Find where the given text appears and provide that cell's center as (X, Y) coordinate. 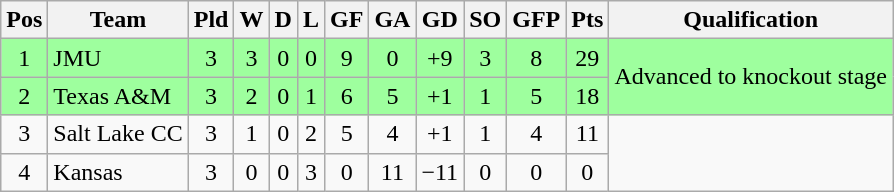
Qualification (751, 20)
Pos (24, 20)
+9 (440, 58)
9 (346, 58)
W (252, 20)
GA (392, 20)
D (283, 20)
Salt Lake CC (118, 134)
29 (588, 58)
18 (588, 96)
GF (346, 20)
Kansas (118, 172)
8 (536, 58)
Texas A&M (118, 96)
JMU (118, 58)
Pts (588, 20)
6 (346, 96)
Pld (211, 20)
SO (486, 20)
GFP (536, 20)
GD (440, 20)
Team (118, 20)
−11 (440, 172)
L (310, 20)
Advanced to knockout stage (751, 77)
